Find where the given text appears and provide that cell's center as [X, Y] coordinate. 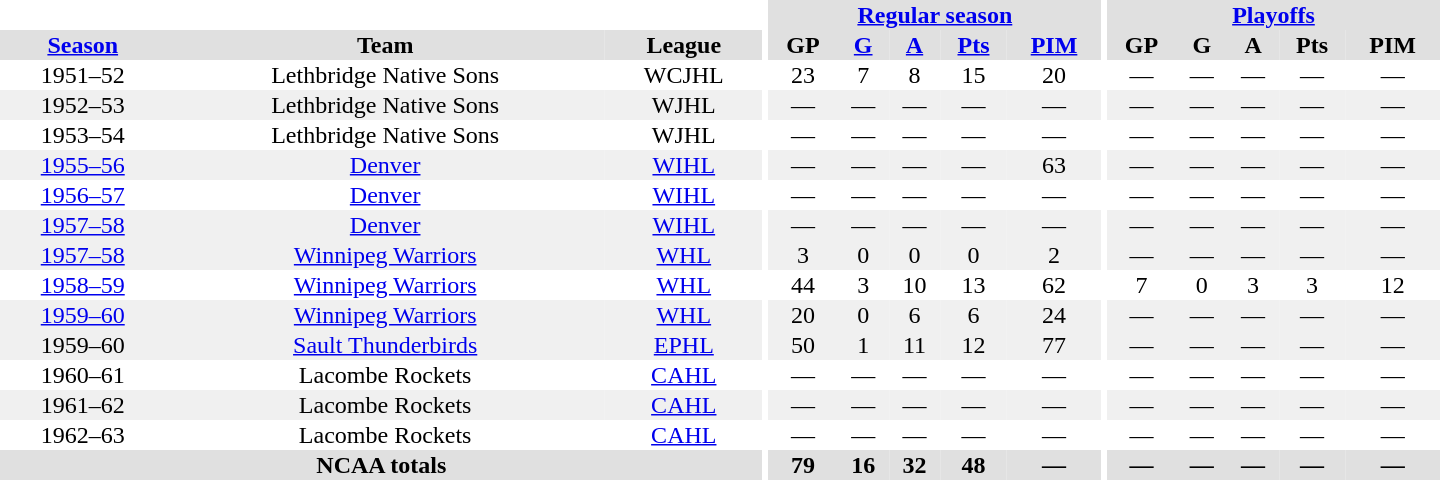
63 [1054, 165]
32 [914, 465]
44 [802, 285]
WCJHL [684, 75]
77 [1054, 345]
Sault Thunderbirds [384, 345]
Playoffs [1274, 15]
2 [1054, 255]
1952–53 [82, 105]
50 [802, 345]
Season [82, 45]
EPHL [684, 345]
24 [1054, 315]
1956–57 [82, 195]
1951–52 [82, 75]
1953–54 [82, 135]
1955–56 [82, 165]
48 [974, 465]
Team [384, 45]
11 [914, 345]
15 [974, 75]
Regular season [934, 15]
8 [914, 75]
1960–61 [82, 375]
League [684, 45]
62 [1054, 285]
23 [802, 75]
1 [864, 345]
13 [974, 285]
79 [802, 465]
1962–63 [82, 435]
10 [914, 285]
1961–62 [82, 405]
16 [864, 465]
1958–59 [82, 285]
NCAA totals [382, 465]
